For the text-containing cell, return its midpoint in (x, y) coordinate format. 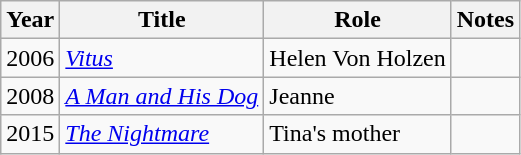
Jeanne (358, 96)
Year (30, 20)
Role (358, 20)
Vitus (162, 58)
Title (162, 20)
A Man and His Dog (162, 96)
Helen Von Holzen (358, 58)
2015 (30, 134)
Notes (485, 20)
2006 (30, 58)
Tina's mother (358, 134)
The Nightmare (162, 134)
2008 (30, 96)
